Return (X, Y) of the center of cell containing provided text 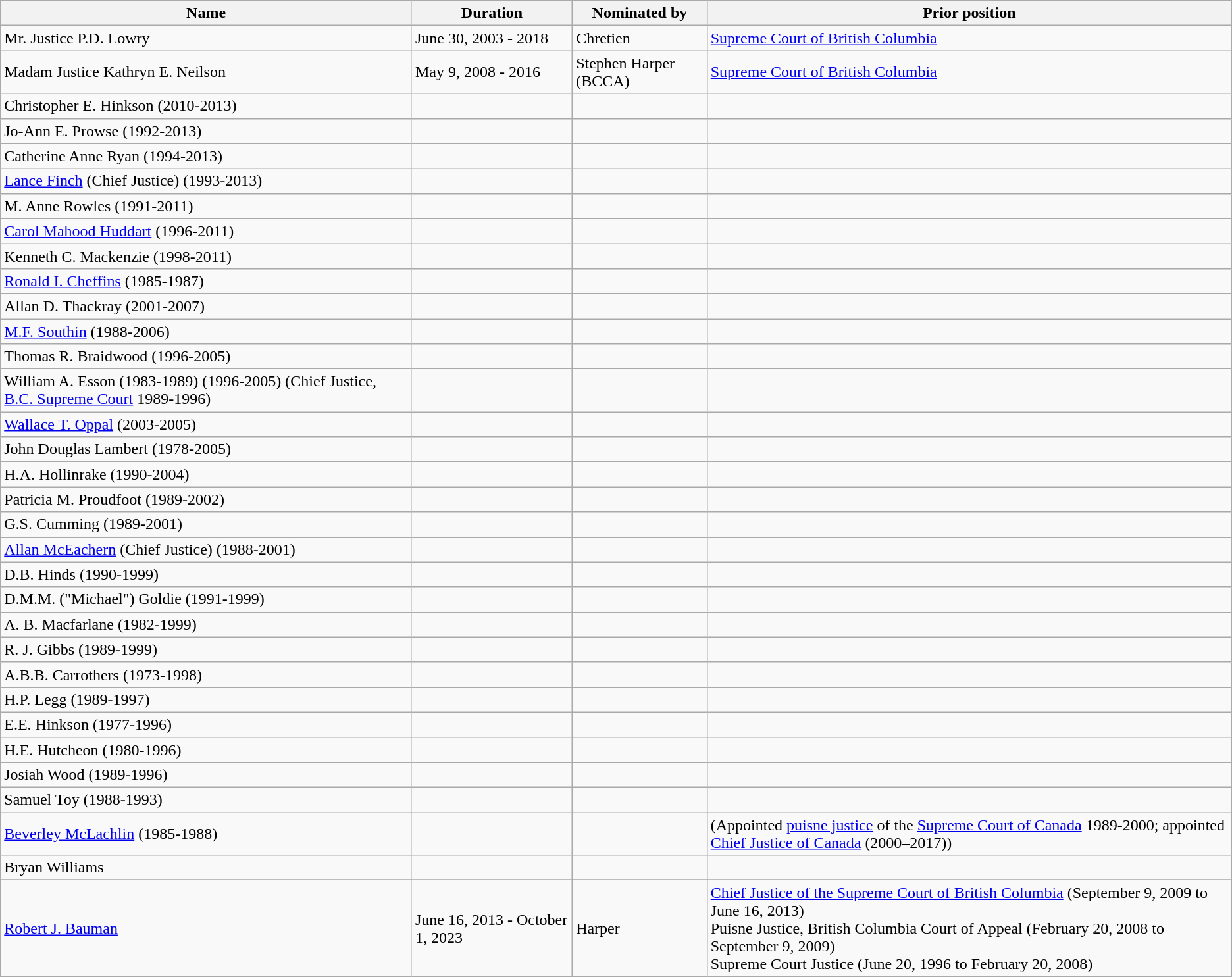
Carol Mahood Huddart (1996-2011) (207, 231)
Ronald I. Cheffins (1985-1987) (207, 281)
Name (207, 13)
Mr. Justice P.D. Lowry (207, 38)
M. Anne Rowles (1991-2011) (207, 206)
John Douglas Lambert (1978-2005) (207, 449)
Madam Justice Kathryn E. Neilson (207, 72)
A. B. Macfarlane (1982-1999) (207, 624)
Samuel Toy (1988-1993) (207, 800)
Robert J. Bauman (207, 928)
Josiah Wood (1989-1996) (207, 775)
G.S. Cumming (1989-2001) (207, 524)
Wallace T. Oppal (2003-2005) (207, 424)
Nominated by (640, 13)
(Appointed puisne justice of the Supreme Court of Canada 1989-2000; appointed Chief Justice of Canada (2000–2017)) (969, 834)
William A. Esson (1983-1989) (1996-2005) (Chief Justice, B.C. Supreme Court 1989-1996) (207, 391)
June 16, 2013 - October 1, 2023 (492, 928)
H.P. Legg (1989-1997) (207, 699)
M.F. Southin (1988-2006) (207, 331)
Lance Finch (Chief Justice) (1993-2013) (207, 181)
E.E. Hinkson (1977-1996) (207, 724)
Chretien (640, 38)
Bryan Williams (207, 868)
A.B.B. Carrothers (1973-1998) (207, 674)
D.B. Hinds (1990-1999) (207, 574)
Patricia M. Proudfoot (1989-2002) (207, 499)
Beverley McLachlin (1985-1988) (207, 834)
H.E. Hutcheon (1980-1996) (207, 749)
Duration (492, 13)
Thomas R. Braidwood (1996-2005) (207, 357)
Stephen Harper (BCCA) (640, 72)
D.M.M. ("Michael") Goldie (1991-1999) (207, 599)
May 9, 2008 - 2016 (492, 72)
R. J. Gibbs (1989-1999) (207, 649)
Jo-Ann E. Prowse (1992-2013) (207, 131)
H.A. Hollinrake (1990-2004) (207, 474)
Allan McEachern (Chief Justice) (1988-2001) (207, 549)
Allan D. Thackray (2001-2007) (207, 306)
June 30, 2003 - 2018 (492, 38)
Kenneth C. Mackenzie (1998-2011) (207, 256)
Prior position (969, 13)
Christopher E. Hinkson (2010-2013) (207, 106)
Harper (640, 928)
Catherine Anne Ryan (1994-2013) (207, 156)
